Detect which cell encompasses the target text, then output its [x, y] center coordinate. 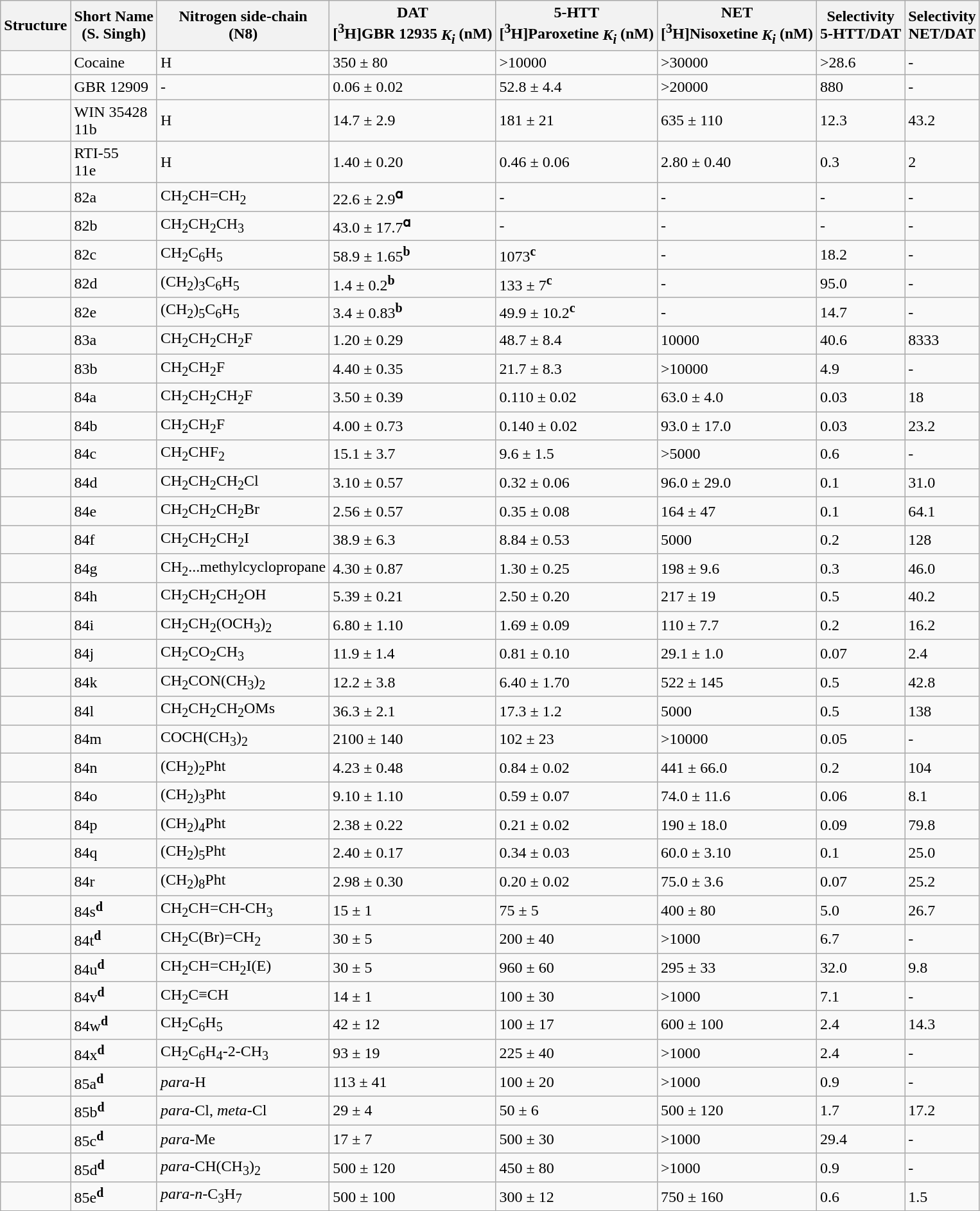
1.30 ± 0.25 [577, 568]
750 ± 160 [737, 1196]
CH2...methylcyclopropane [243, 568]
CH2C6H4-2-CH3 [243, 1054]
102 ± 23 [577, 739]
84ud [114, 968]
84j [114, 653]
0.110 ± 0.02 [577, 397]
21.7 ± 8.3 [577, 369]
16.2 [942, 625]
0.34 ± 0.03 [577, 853]
217 ± 19 [737, 597]
22.6 ± 2.9ɑ [412, 198]
190 ± 18.0 [737, 824]
82e [114, 312]
400 ± 80 [737, 910]
CH2CHF2 [243, 454]
Nitrogen side-chain(N8) [243, 26]
2.56 ± 0.57 [412, 511]
(CH2)3C6H5 [243, 283]
14.7 [861, 312]
17.2 [942, 1110]
18.2 [861, 254]
(CH2)3Pht [243, 796]
2.80 ± 0.40 [737, 162]
8.1 [942, 796]
85ad [114, 1082]
6.7 [861, 939]
CH2CO2CH3 [243, 653]
2.38 ± 0.22 [412, 824]
84h [114, 597]
84e [114, 511]
100 ± 20 [577, 1082]
>28.6 [861, 63]
0.46 ± 0.06 [577, 162]
128 [942, 540]
40.2 [942, 597]
43.0 ± 17.7ɑ [412, 226]
5.0 [861, 910]
84d [114, 482]
0.06 [861, 796]
CH2CH2(OCH3)2 [243, 625]
10000 [737, 340]
2100 ± 140 [412, 739]
31.0 [942, 482]
84r [114, 881]
12.2 ± 3.8 [412, 682]
CH2CON(CH3)2 [243, 682]
25.0 [942, 853]
0.06 ± 0.02 [412, 87]
84g [114, 568]
40.6 [861, 340]
100 ± 17 [577, 1025]
95.0 [861, 283]
43.2 [942, 121]
25.2 [942, 881]
74.0 ± 11.6 [737, 796]
para-CH(CH3)2 [243, 1168]
84sd [114, 910]
500 ± 100 [412, 1196]
7.1 [861, 996]
26.7 [942, 910]
CH2CH2CH2OH [243, 597]
84k [114, 682]
4.30 ± 0.87 [412, 568]
83a [114, 340]
Structure [36, 26]
181 ± 21 [577, 121]
0.32 ± 0.06 [577, 482]
1.4 ± 0.2b [412, 283]
SelectivityNET/DAT [942, 26]
Cocaine [114, 63]
CH2CH2CH2I [243, 540]
84c [114, 454]
113 ± 41 [412, 1082]
RTI-5511e [114, 162]
29.4 [861, 1140]
6.80 ± 1.10 [412, 625]
0.84 ± 0.02 [577, 768]
49.9 ± 10.2c [577, 312]
960 ± 60 [577, 968]
64.1 [942, 511]
82a [114, 198]
Short Name(S. Singh) [114, 26]
5-HTT[3H]Paroxetine Ki (nM) [577, 26]
18 [942, 397]
(CH2)2Pht [243, 768]
350 ± 80 [412, 63]
133 ± 7c [577, 283]
82c [114, 254]
0.35 ± 0.08 [577, 511]
84f [114, 540]
84xd [114, 1054]
11.9 ± 1.4 [412, 653]
2 [942, 162]
85cd [114, 1140]
CH2CH2CH2OMs [243, 711]
52.8 ± 4.4 [577, 87]
14.7 ± 2.9 [412, 121]
880 [861, 87]
para-n-C3H7 [243, 1196]
441 ± 66.0 [737, 768]
84i [114, 625]
85bd [114, 1110]
Selectivity5-HTT/DAT [861, 26]
60.0 ± 3.10 [737, 853]
48.7 ± 8.4 [577, 340]
DAT[3H]GBR 12935 Ki (nM) [412, 26]
9.6 ± 1.5 [577, 454]
23.2 [942, 426]
84q [114, 853]
CH2CH2CH2Cl [243, 482]
>30000 [737, 63]
CH2CH=CH2 [243, 198]
36.3 ± 2.1 [412, 711]
84vd [114, 996]
WIN 3542811b [114, 121]
14 ± 1 [412, 996]
CH2CH2CH2Br [243, 511]
0.20 ± 0.02 [577, 881]
0.140 ± 0.02 [577, 426]
0.59 ± 0.07 [577, 796]
0.81 ± 0.10 [577, 653]
110 ± 7.7 [737, 625]
84m [114, 739]
para-H [243, 1082]
NET[3H]Nisoxetine Ki (nM) [737, 26]
4.40 ± 0.35 [412, 369]
1.69 ± 0.09 [577, 625]
4.9 [861, 369]
1073c [577, 254]
84n [114, 768]
GBR 12909 [114, 87]
6.40 ± 1.70 [577, 682]
84wd [114, 1025]
522 ± 145 [737, 682]
COCH(CH3)2 [243, 739]
1.20 ± 0.29 [412, 340]
58.9 ± 1.65b [412, 254]
0.09 [861, 824]
para-Me [243, 1140]
CH2C≡CH [243, 996]
>5000 [737, 454]
0.21 ± 0.02 [577, 824]
>20000 [737, 87]
5.39 ± 0.21 [412, 597]
295 ± 33 [737, 968]
3.10 ± 0.57 [412, 482]
CH2CH2CH3 [243, 226]
200 ± 40 [577, 939]
15.1 ± 3.7 [412, 454]
82d [114, 283]
2.98 ± 0.30 [412, 881]
38.9 ± 6.3 [412, 540]
50 ± 6 [577, 1110]
600 ± 100 [737, 1025]
4.23 ± 0.48 [412, 768]
(CH2)8Pht [243, 881]
198 ± 9.6 [737, 568]
84p [114, 824]
17 ± 7 [412, 1140]
104 [942, 768]
(CH2)4Pht [243, 824]
1.5 [942, 1196]
3.50 ± 0.39 [412, 397]
2.40 ± 0.17 [412, 853]
93 ± 19 [412, 1054]
85ed [114, 1196]
para-Cl, meta-Cl [243, 1110]
138 [942, 711]
85dd [114, 1168]
1.40 ± 0.20 [412, 162]
42 ± 12 [412, 1025]
96.0 ± 29.0 [737, 482]
32.0 [861, 968]
75.0 ± 3.6 [737, 881]
8.84 ± 0.53 [577, 540]
450 ± 80 [577, 1168]
83b [114, 369]
CH2CH=CH2I(E) [243, 968]
4.00 ± 0.73 [412, 426]
84b [114, 426]
(CH2)5Pht [243, 853]
(CH2)5C6H5 [243, 312]
164 ± 47 [737, 511]
79.8 [942, 824]
93.0 ± 17.0 [737, 426]
9.10 ± 1.10 [412, 796]
CH2C(Br)=CH2 [243, 939]
84l [114, 711]
2.50 ± 0.20 [577, 597]
CH2CH=CH-CH3 [243, 910]
12.3 [861, 121]
84a [114, 397]
14.3 [942, 1025]
29 ± 4 [412, 1110]
635 ± 110 [737, 121]
300 ± 12 [577, 1196]
15 ± 1 [412, 910]
63.0 ± 4.0 [737, 397]
82b [114, 226]
75 ± 5 [577, 910]
8333 [942, 340]
84o [114, 796]
42.8 [942, 682]
3.4 ± 0.83b [412, 312]
29.1 ± 1.0 [737, 653]
17.3 ± 1.2 [577, 711]
500 ± 30 [577, 1140]
1.7 [861, 1110]
84td [114, 939]
46.0 [942, 568]
0.05 [861, 739]
100 ± 30 [577, 996]
225 ± 40 [577, 1054]
9.8 [942, 968]
